Identify which cell holds the provided text, then report its [X, Y] central coordinate. 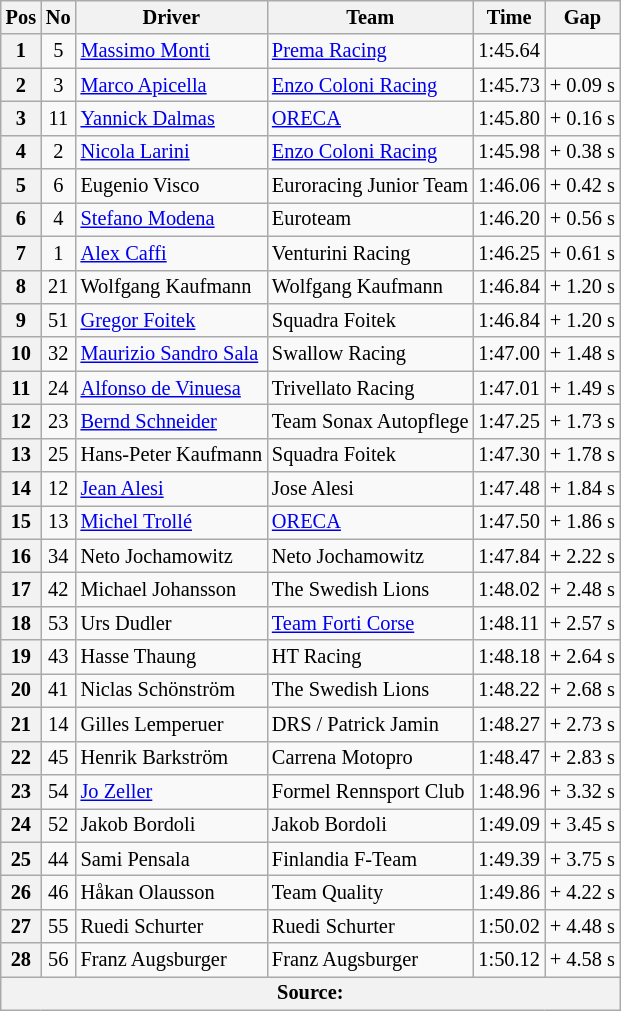
Source: [310, 993]
7 [21, 253]
41 [58, 690]
19 [21, 657]
Hasse Thaung [172, 657]
10 [21, 354]
1:48.96 [508, 791]
Finlandia F-Team [370, 859]
1:46.25 [508, 253]
1:45.73 [508, 85]
HT Racing [370, 657]
Trivellato Racing [370, 388]
Bernd Schneider [172, 421]
1:47.48 [508, 489]
Eugenio Visco [172, 186]
Swallow Racing [370, 354]
+ 0.61 s [582, 253]
Pos [21, 17]
1:47.84 [508, 556]
Marco Apicella [172, 85]
+ 0.09 s [582, 85]
Niclas Schönström [172, 690]
+ 0.16 s [582, 118]
52 [58, 825]
32 [58, 354]
1:49.86 [508, 892]
1:49.39 [508, 859]
+ 2.73 s [582, 724]
+ 2.64 s [582, 657]
Gap [582, 17]
55 [58, 926]
Team [370, 17]
Maurizio Sandro Sala [172, 354]
+ 0.38 s [582, 152]
28 [21, 960]
Sami Pensala [172, 859]
17 [21, 589]
Team Forti Corse [370, 623]
+ 1.73 s [582, 421]
43 [58, 657]
Prema Racing [370, 51]
+ 2.68 s [582, 690]
Jo Zeller [172, 791]
22 [21, 758]
DRS / Patrick Jamin [370, 724]
51 [58, 320]
+ 2.48 s [582, 589]
Gregor Foitek [172, 320]
+ 1.78 s [582, 455]
1:47.25 [508, 421]
1:48.47 [508, 758]
1:48.18 [508, 657]
Alfonso de Vinuesa [172, 388]
56 [58, 960]
+ 3.45 s [582, 825]
27 [21, 926]
1:50.12 [508, 960]
1:47.01 [508, 388]
18 [21, 623]
Jose Alesi [370, 489]
1:45.64 [508, 51]
1:48.11 [508, 623]
Alex Caffi [172, 253]
Nicola Larini [172, 152]
Urs Dudler [172, 623]
1:45.80 [508, 118]
1:49.09 [508, 825]
Jean Alesi [172, 489]
+ 1.86 s [582, 522]
Michael Johansson [172, 589]
1:50.02 [508, 926]
+ 4.58 s [582, 960]
+ 1.48 s [582, 354]
+ 0.56 s [582, 219]
1:46.20 [508, 219]
Team Sonax Autopflege [370, 421]
1:48.27 [508, 724]
20 [21, 690]
Carrena Motopro [370, 758]
54 [58, 791]
1:45.98 [508, 152]
Hans-Peter Kaufmann [172, 455]
Henrik Barkström [172, 758]
+ 4.48 s [582, 926]
9 [21, 320]
Driver [172, 17]
15 [21, 522]
1:48.22 [508, 690]
Michel Trollé [172, 522]
Stefano Modena [172, 219]
Team Quality [370, 892]
No [58, 17]
26 [21, 892]
+ 3.32 s [582, 791]
45 [58, 758]
1:48.02 [508, 589]
Gilles Lemperuer [172, 724]
Euroracing Junior Team [370, 186]
+ 1.84 s [582, 489]
+ 2.83 s [582, 758]
1:46.06 [508, 186]
Venturini Racing [370, 253]
42 [58, 589]
+ 2.22 s [582, 556]
44 [58, 859]
53 [58, 623]
+ 4.22 s [582, 892]
1:47.30 [508, 455]
+ 3.75 s [582, 859]
1:47.00 [508, 354]
Formel Rennsport Club [370, 791]
Massimo Monti [172, 51]
Yannick Dalmas [172, 118]
1:47.50 [508, 522]
+ 0.42 s [582, 186]
34 [58, 556]
16 [21, 556]
Euroteam [370, 219]
46 [58, 892]
Time [508, 17]
8 [21, 287]
+ 1.49 s [582, 388]
Håkan Olausson [172, 892]
+ 2.57 s [582, 623]
